From the cell containing the given text, extract its center point as [X, Y] coordinate. 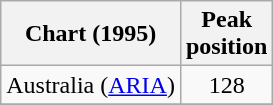
Chart (1995) [91, 34]
Peakposition [226, 34]
Australia (ARIA) [91, 85]
128 [226, 85]
